From the cell containing the given text, extract its center point as (x, y) coordinate. 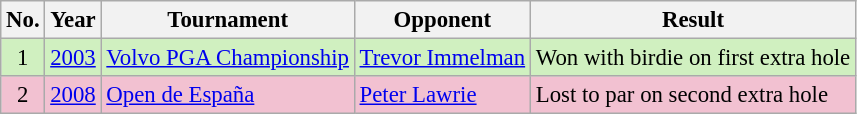
No. (23, 20)
Peter Lawrie (442, 95)
Trevor Immelman (442, 58)
Won with birdie on first extra hole (692, 58)
Opponent (442, 20)
Volvo PGA Championship (228, 58)
1 (23, 58)
2 (23, 95)
Tournament (228, 20)
Open de España (228, 95)
2008 (73, 95)
Lost to par on second extra hole (692, 95)
Year (73, 20)
2003 (73, 58)
Result (692, 20)
